Extract the [x, y] coordinate from the center of the cell holding the provided text.  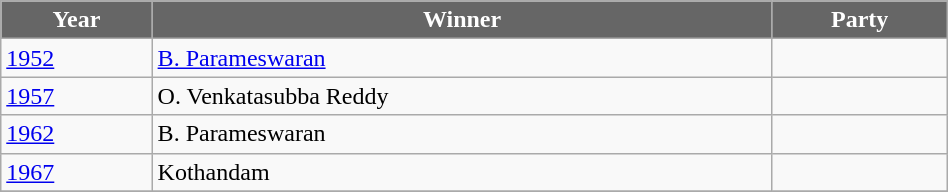
1952 [76, 58]
Year [76, 20]
1967 [76, 172]
1962 [76, 134]
Party [860, 20]
Winner [462, 20]
1957 [76, 96]
O. Venkatasubba Reddy [462, 96]
Kothandam [462, 172]
